Search for the cell housing the specified text and yield its [x, y] center coordinate. 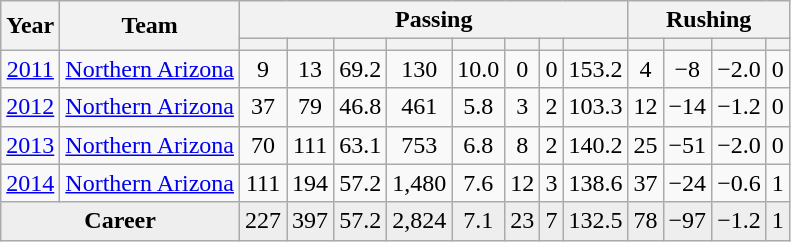
130 [420, 69]
194 [310, 183]
2011 [30, 69]
2,824 [420, 221]
7.1 [478, 221]
63.1 [360, 145]
2012 [30, 107]
−0.6 [740, 183]
132.5 [596, 221]
4 [646, 69]
Year [30, 26]
10.0 [478, 69]
79 [310, 107]
9 [262, 69]
25 [646, 145]
153.2 [596, 69]
−24 [688, 183]
Career [120, 221]
103.3 [596, 107]
Rushing [708, 20]
138.6 [596, 183]
2013 [30, 145]
7.6 [478, 183]
69.2 [360, 69]
5.8 [478, 107]
46.8 [360, 107]
−51 [688, 145]
−14 [688, 107]
6.8 [478, 145]
753 [420, 145]
397 [310, 221]
8 [522, 145]
78 [646, 221]
−97 [688, 221]
461 [420, 107]
70 [262, 145]
−8 [688, 69]
Passing [433, 20]
2014 [30, 183]
7 [552, 221]
23 [522, 221]
Team [150, 26]
1,480 [420, 183]
13 [310, 69]
140.2 [596, 145]
227 [262, 221]
